For the text-containing cell, return its midpoint in [x, y] coordinate format. 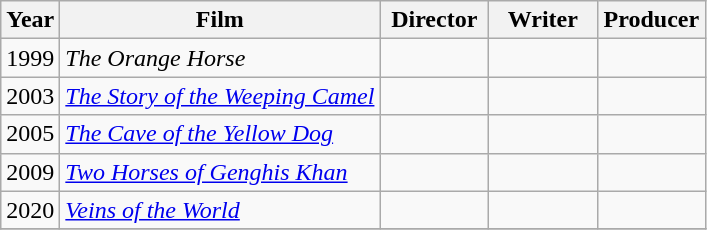
Film [220, 20]
2003 [30, 96]
The Story of the Weeping Camel [220, 96]
Writer [544, 20]
1999 [30, 58]
2005 [30, 134]
Veins of the World [220, 210]
2009 [30, 172]
Producer [652, 20]
Two Horses of Genghis Khan [220, 172]
The Cave of the Yellow Dog [220, 134]
Year [30, 20]
2020 [30, 210]
The Orange Horse [220, 58]
Director [434, 20]
